Scan for the cell matching the given text and deliver its [x, y] coordinate at center. 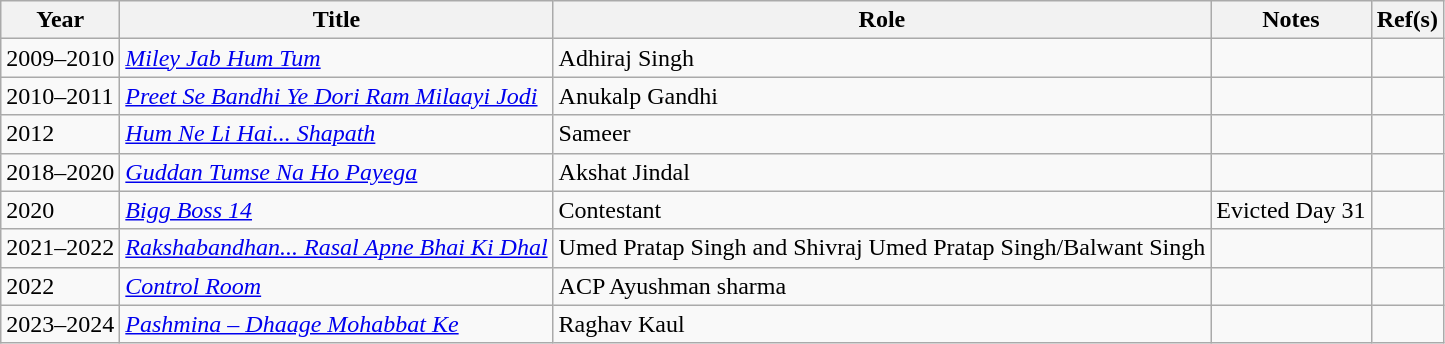
Pashmina – Dhaage Mohabbat Ke [336, 324]
Bigg Boss 14 [336, 210]
Ref(s) [1407, 20]
Control Room [336, 286]
Raghav Kaul [882, 324]
Year [60, 20]
Sameer [882, 134]
2010–2011 [60, 96]
ACP Ayushman sharma [882, 286]
Anukalp Gandhi [882, 96]
Hum Ne Li Hai... Shapath [336, 134]
Role [882, 20]
2009–2010 [60, 58]
Title [336, 20]
2012 [60, 134]
Notes [1291, 20]
2020 [60, 210]
Adhiraj Singh [882, 58]
2021–2022 [60, 248]
Miley Jab Hum Tum [336, 58]
Guddan Tumse Na Ho Payega [336, 172]
Rakshabandhan... Rasal Apne Bhai Ki Dhal [336, 248]
Akshat Jindal [882, 172]
Preet Se Bandhi Ye Dori Ram Milaayi Jodi [336, 96]
Evicted Day 31 [1291, 210]
Umed Pratap Singh and Shivraj Umed Pratap Singh/Balwant Singh [882, 248]
Contestant [882, 210]
2018–2020 [60, 172]
2022 [60, 286]
2023–2024 [60, 324]
